Capture the cell that displays the provided text and extract its [X, Y] central coordinate. 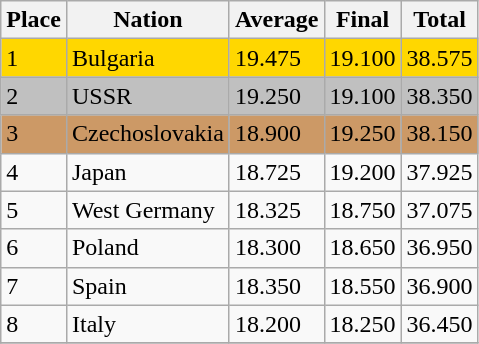
7 [34, 286]
18.550 [362, 286]
Italy [148, 324]
Average [276, 20]
USSR [148, 96]
3 [34, 134]
4 [34, 172]
Spain [148, 286]
18.300 [276, 248]
19.475 [276, 58]
Japan [148, 172]
38.150 [440, 134]
Final [362, 20]
Total [440, 20]
18.200 [276, 324]
18.650 [362, 248]
West Germany [148, 210]
Place [34, 20]
8 [34, 324]
2 [34, 96]
Nation [148, 20]
36.450 [440, 324]
18.750 [362, 210]
37.075 [440, 210]
18.350 [276, 286]
Bulgaria [148, 58]
36.900 [440, 286]
18.725 [276, 172]
5 [34, 210]
38.575 [440, 58]
38.350 [440, 96]
37.925 [440, 172]
Czechoslovakia [148, 134]
Poland [148, 248]
18.325 [276, 210]
19.200 [362, 172]
18.900 [276, 134]
6 [34, 248]
36.950 [440, 248]
1 [34, 58]
18.250 [362, 324]
